Search for the cell housing the specified text and yield its (X, Y) center coordinate. 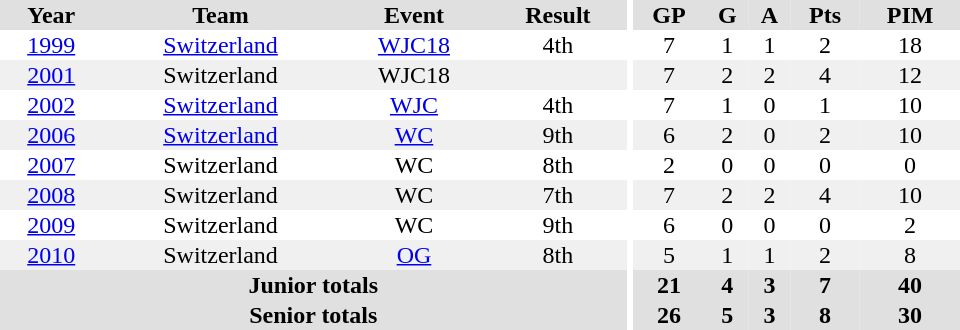
7th (558, 195)
GP (670, 15)
26 (670, 315)
2008 (51, 195)
12 (910, 75)
2009 (51, 225)
2002 (51, 105)
2010 (51, 255)
WJC (414, 105)
18 (910, 45)
2006 (51, 135)
1999 (51, 45)
Senior totals (314, 315)
PIM (910, 15)
Year (51, 15)
Junior totals (314, 285)
A (770, 15)
30 (910, 315)
Team (220, 15)
21 (670, 285)
Result (558, 15)
2001 (51, 75)
OG (414, 255)
Event (414, 15)
2007 (51, 165)
Pts (825, 15)
G (728, 15)
40 (910, 285)
